Pinpoint the cell where the given text exists, returning its (X, Y) midpoint coordinate. 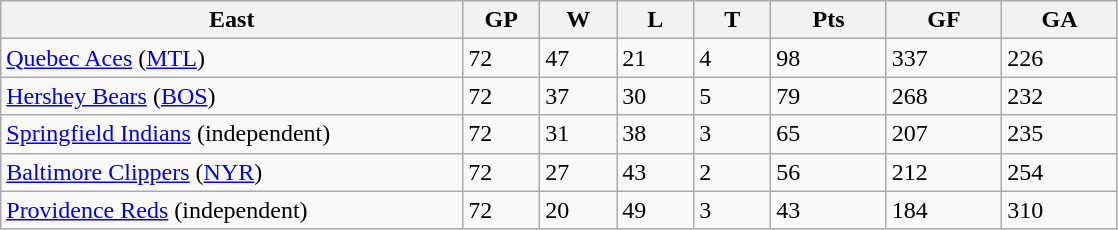
East (232, 20)
Hershey Bears (BOS) (232, 96)
Providence Reds (independent) (232, 210)
79 (829, 96)
L (656, 20)
232 (1060, 96)
2 (732, 172)
47 (578, 58)
GA (1060, 20)
49 (656, 210)
56 (829, 172)
Quebec Aces (MTL) (232, 58)
337 (944, 58)
27 (578, 172)
235 (1060, 134)
212 (944, 172)
184 (944, 210)
5 (732, 96)
207 (944, 134)
254 (1060, 172)
GF (944, 20)
268 (944, 96)
31 (578, 134)
37 (578, 96)
Pts (829, 20)
Springfield Indians (independent) (232, 134)
4 (732, 58)
30 (656, 96)
226 (1060, 58)
T (732, 20)
GP (502, 20)
Baltimore Clippers (NYR) (232, 172)
65 (829, 134)
20 (578, 210)
310 (1060, 210)
21 (656, 58)
38 (656, 134)
W (578, 20)
98 (829, 58)
